Capture the cell that displays the provided text and extract its [x, y] central coordinate. 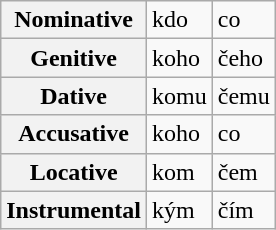
Dative [74, 96]
kým [179, 210]
čím [244, 210]
kdo [179, 20]
Instrumental [74, 210]
kom [179, 172]
Genitive [74, 58]
Accusative [74, 134]
čemu [244, 96]
komu [179, 96]
čeho [244, 58]
Locative [74, 172]
čem [244, 172]
Nominative [74, 20]
